Find where the given text appears and provide that cell's center as (X, Y) coordinate. 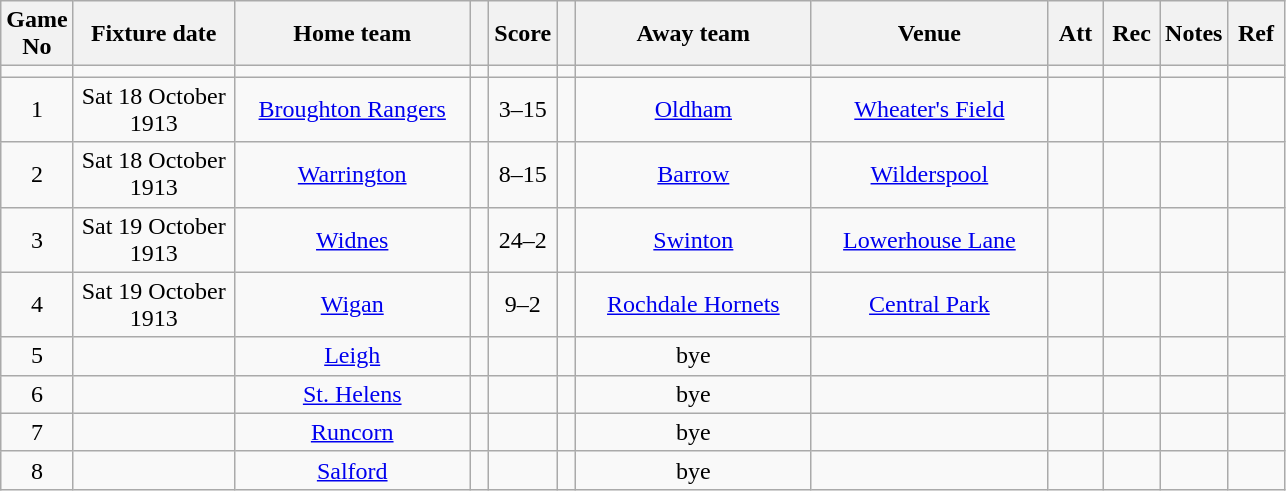
24–2 (523, 240)
8 (37, 470)
Swinton (693, 240)
4 (37, 304)
Fixture date (154, 34)
7 (37, 432)
Widnes (352, 240)
6 (37, 394)
Barrow (693, 174)
5 (37, 356)
Runcorn (352, 432)
Ref (1256, 34)
3–15 (523, 110)
Rec (1132, 34)
St. Helens (352, 394)
Away team (693, 34)
9–2 (523, 304)
Broughton Rangers (352, 110)
Central Park (929, 304)
Score (523, 34)
Salford (352, 470)
Lowerhouse Lane (929, 240)
Leigh (352, 356)
3 (37, 240)
Rochdale Hornets (693, 304)
Att (1075, 34)
Wigan (352, 304)
8–15 (523, 174)
Home team (352, 34)
Warrington (352, 174)
Oldham (693, 110)
Notes (1194, 34)
Wilderspool (929, 174)
1 (37, 110)
Game No (37, 34)
2 (37, 174)
Wheater's Field (929, 110)
Venue (929, 34)
